Capture the cell that displays the provided text and extract its (x, y) central coordinate. 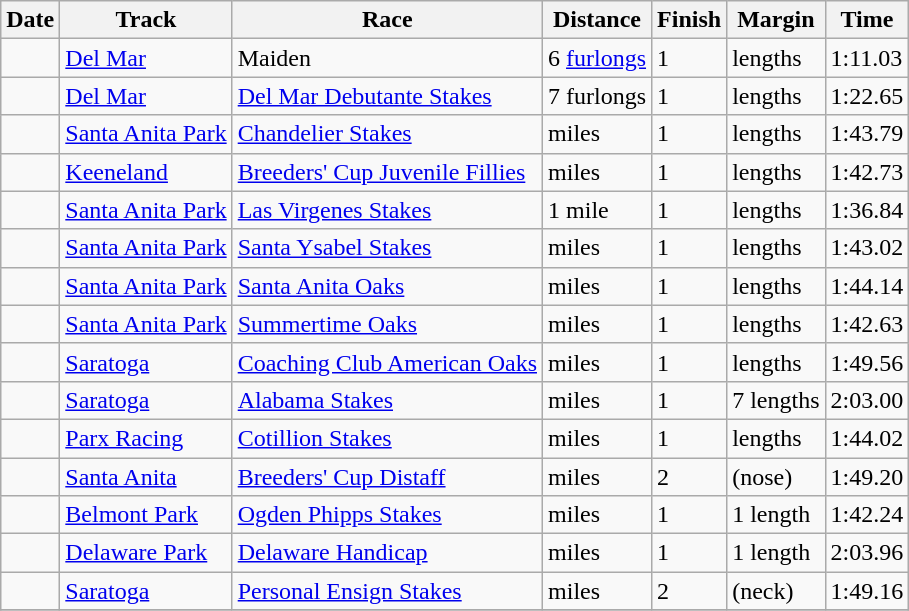
1:22.65 (867, 96)
Summertime Oaks (387, 324)
Maiden (387, 58)
Finish (690, 20)
Santa Ysabel Stakes (387, 248)
Race (387, 20)
Delaware Park (146, 553)
1:43.02 (867, 248)
Coaching Club American Oaks (387, 362)
Las Virgenes Stakes (387, 210)
Belmont Park (146, 515)
Chandelier Stakes (387, 134)
Delaware Handicap (387, 553)
2:03.00 (867, 400)
Cotillion Stakes (387, 438)
(nose) (776, 477)
1:43.79 (867, 134)
Time (867, 20)
Parx Racing (146, 438)
Breeders' Cup Juvenile Fillies (387, 172)
1 mile (598, 210)
Ogden Phipps Stakes (387, 515)
7 furlongs (598, 96)
Keeneland (146, 172)
1:49.20 (867, 477)
Track (146, 20)
1:44.02 (867, 438)
Del Mar Debutante Stakes (387, 96)
Margin (776, 20)
Breeders' Cup Distaff (387, 477)
Santa Anita Oaks (387, 286)
2:03.96 (867, 553)
1:42.63 (867, 324)
1:42.73 (867, 172)
Santa Anita (146, 477)
1:49.56 (867, 362)
6 furlongs (598, 58)
Date (30, 20)
7 lengths (776, 400)
1:36.84 (867, 210)
1:49.16 (867, 591)
Alabama Stakes (387, 400)
Personal Ensign Stakes (387, 591)
Distance (598, 20)
1:44.14 (867, 286)
1:42.24 (867, 515)
1:11.03 (867, 58)
(neck) (776, 591)
